Return the (x, y) coordinate for the center point of the cell that contains the specified text.  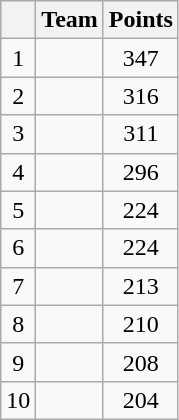
3 (18, 134)
4 (18, 172)
208 (140, 362)
5 (18, 210)
6 (18, 248)
10 (18, 400)
213 (140, 286)
Team (70, 20)
7 (18, 286)
311 (140, 134)
1 (18, 58)
204 (140, 400)
347 (140, 58)
8 (18, 324)
296 (140, 172)
9 (18, 362)
2 (18, 96)
210 (140, 324)
Points (140, 20)
316 (140, 96)
